Capture the cell that displays the provided text and extract its [X, Y] central coordinate. 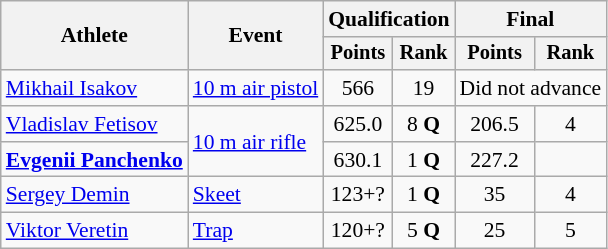
630.1 [358, 160]
5 [571, 231]
5 Q [424, 231]
625.0 [358, 124]
206.5 [495, 124]
Athlete [94, 36]
35 [495, 195]
10 m air rifle [256, 142]
Evgenii Panchenko [94, 160]
Viktor Veretin [94, 231]
Skeet [256, 195]
8 Q [424, 124]
Event [256, 36]
10 m air pistol [256, 88]
Final [531, 19]
Mikhail Isakov [94, 88]
Did not advance [531, 88]
120+? [358, 231]
227.2 [495, 160]
19 [424, 88]
Qualification [388, 19]
Sergey Demin [94, 195]
123+? [358, 195]
Vladislav Fetisov [94, 124]
Trap [256, 231]
566 [358, 88]
25 [495, 231]
